Search for the cell housing the specified text and yield its [X, Y] center coordinate. 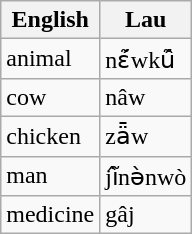
chicken [50, 136]
Lau [146, 20]
man [50, 176]
animal [50, 59]
zǟw [146, 136]
English [50, 20]
nâw [146, 97]
gâj [146, 215]
medicine [50, 215]
jĩ̂nə̀nwò [146, 176]
cow [50, 97]
nɛ̃́wkũ̂ [146, 59]
